Return the [X, Y] coordinate for the center point of the cell that contains the specified text.  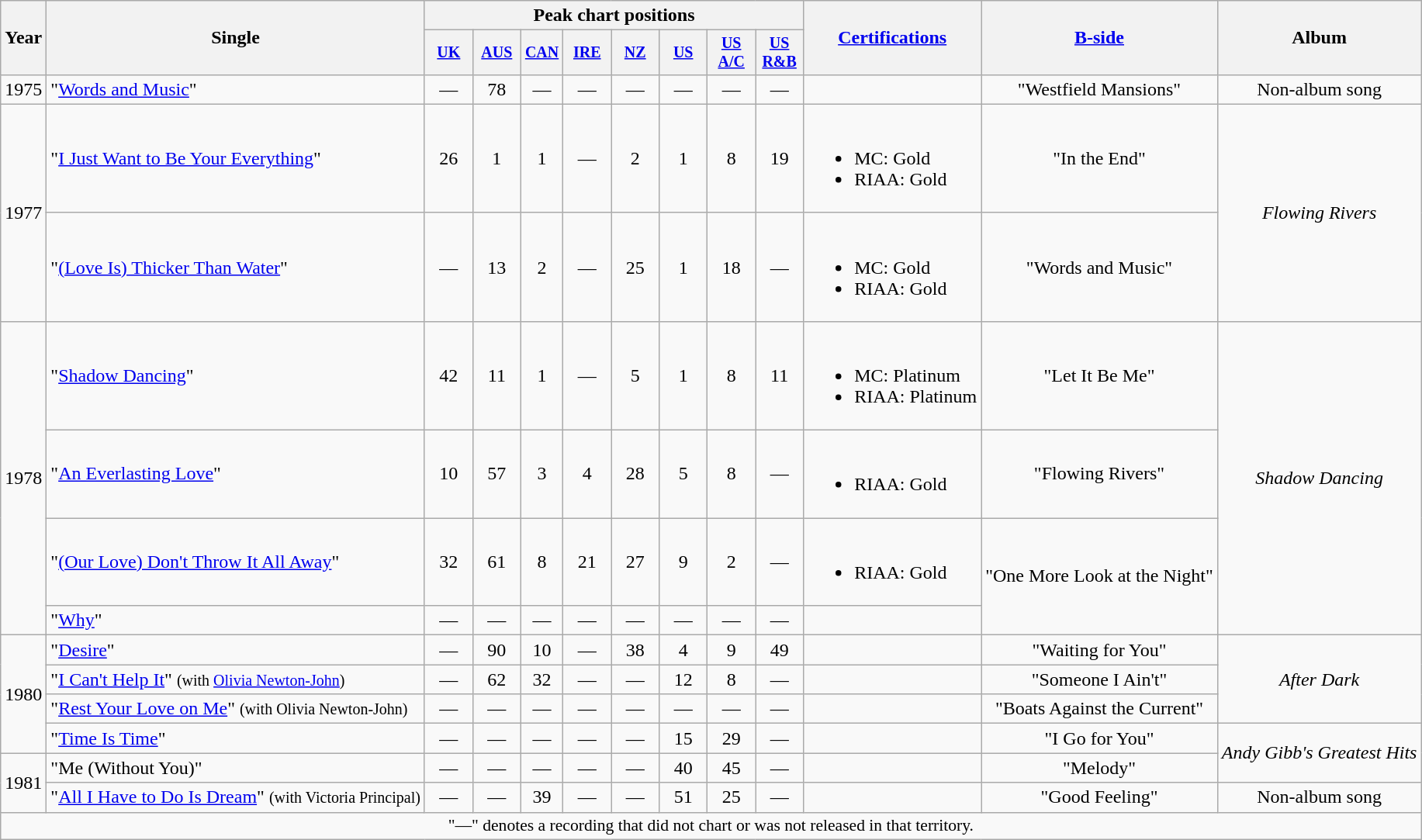
61 [496, 562]
1980 [23, 694]
"I Go for You" [1100, 738]
Year [23, 38]
Peak chart positions [614, 16]
38 [635, 650]
42 [448, 375]
UK [448, 53]
18 [732, 267]
"Flowing Rivers" [1100, 475]
"Good Feeling" [1100, 797]
AUS [496, 53]
90 [496, 650]
12 [683, 679]
"Desire" [236, 650]
39 [541, 797]
Shadow Dancing [1319, 478]
40 [683, 768]
13 [496, 267]
"All I Have to Do Is Dream" (with Victoria Principal) [236, 797]
62 [496, 679]
US [683, 53]
"Shadow Dancing" [236, 375]
1981 [23, 783]
"Someone I Ain't" [1100, 679]
B-side [1100, 38]
1975 [23, 89]
"Rest Your Love on Me" (with Olivia Newton-John) [236, 709]
"I Can't Help It" (with Olivia Newton-John) [236, 679]
"(Love Is) Thicker Than Water" [236, 267]
After Dark [1319, 679]
"Westfield Mansions" [1100, 89]
US R&B [780, 53]
"Melody" [1100, 768]
29 [732, 738]
49 [780, 650]
"Boats Against the Current" [1100, 709]
"One More Look at the Night" [1100, 577]
"In the End" [1100, 158]
"An Everlasting Love" [236, 475]
19 [780, 158]
Certifications [892, 38]
"Time Is Time" [236, 738]
"Why" [236, 620]
Flowing Rivers [1319, 213]
Andy Gibb's Greatest Hits [1319, 753]
CAN [541, 53]
Single [236, 38]
3 [541, 475]
IRE [587, 53]
26 [448, 158]
"(Our Love) Don't Throw It All Away" [236, 562]
MC: PlatinumRIAA: Platinum [892, 375]
"Waiting for You" [1100, 650]
57 [496, 475]
US A/C [732, 53]
"I Just Want to Be Your Everything" [236, 158]
21 [587, 562]
"Me (Without You)" [236, 768]
45 [732, 768]
78 [496, 89]
Album [1319, 38]
27 [635, 562]
51 [683, 797]
"Let It Be Me" [1100, 375]
1978 [23, 478]
1977 [23, 213]
"—" denotes a recording that did not chart or was not released in that territory. [711, 826]
28 [635, 475]
15 [683, 738]
NZ [635, 53]
